Scan for the cell matching the given text and deliver its [x, y] coordinate at center. 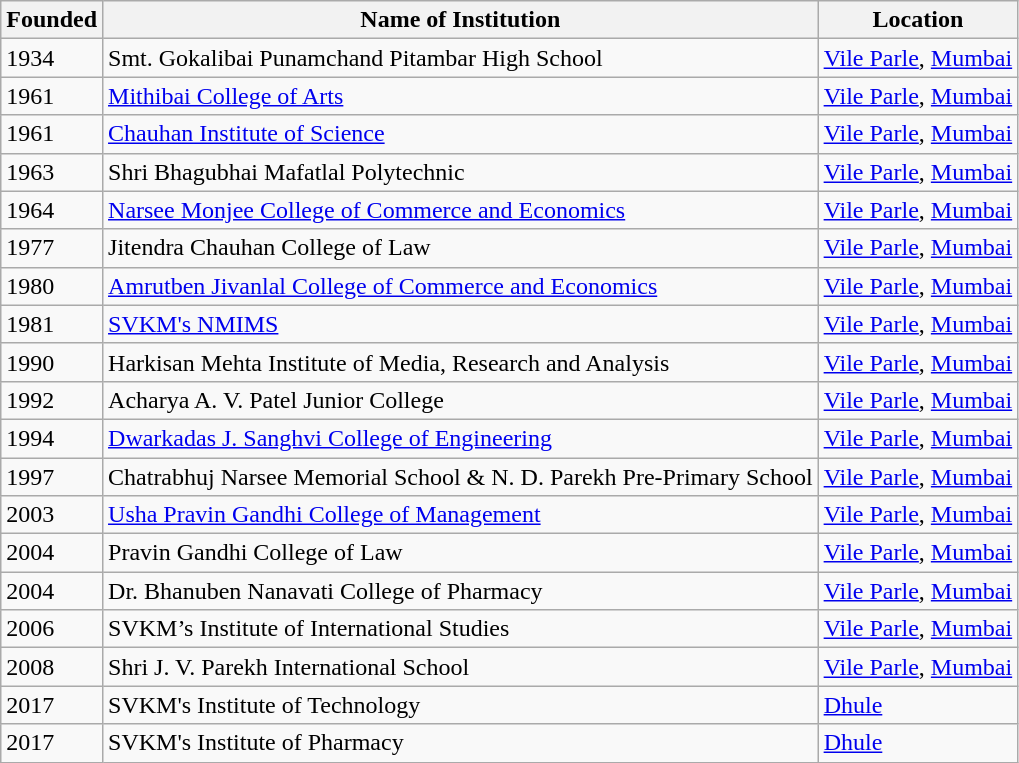
Chatrabhuj Narsee Memorial School & N. D. Parekh Pre-Primary School [461, 477]
Location [918, 20]
1997 [52, 477]
1992 [52, 400]
1980 [52, 286]
Jitendra Chauhan College of Law [461, 248]
Narsee Monjee College of Commerce and Economics [461, 210]
Chauhan Institute of Science [461, 134]
Dwarkadas J. Sanghvi College of Engineering [461, 438]
Founded [52, 20]
1977 [52, 248]
2003 [52, 515]
1963 [52, 172]
Dr. Bhanuben Nanavati College of Pharmacy [461, 591]
Shri J. V. Parekh International School [461, 667]
1981 [52, 324]
SVKM's Institute of Technology [461, 705]
SVKM's NMIMS [461, 324]
Acharya A. V. Patel Junior College [461, 400]
2006 [52, 629]
Harkisan Mehta Institute of Media, Research and Analysis [461, 362]
Amrutben Jivanlal College of Commerce and Economics [461, 286]
Mithibai College of Arts [461, 96]
Usha Pravin Gandhi College of Management [461, 515]
Name of Institution [461, 20]
2008 [52, 667]
1964 [52, 210]
1994 [52, 438]
Pravin Gandhi College of Law [461, 553]
SVKM’s Institute of International Studies [461, 629]
1990 [52, 362]
Smt. Gokalibai Punamchand Pitambar High School [461, 58]
SVKM's Institute of Pharmacy [461, 743]
Shri Bhagubhai Mafatlal Polytechnic [461, 172]
1934 [52, 58]
